Search for the cell housing the specified text and yield its [X, Y] center coordinate. 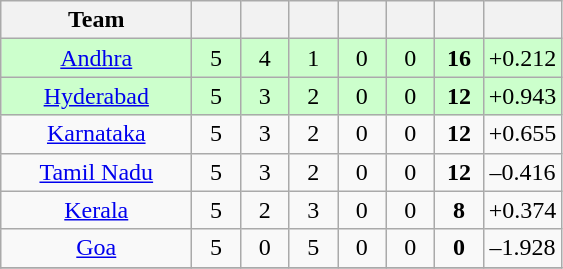
4 [264, 58]
1 [314, 58]
Hyderabad [96, 96]
Tamil Nadu [96, 172]
–1.928 [522, 248]
8 [460, 210]
–0.416 [522, 172]
+0.374 [522, 210]
16 [460, 58]
+0.212 [522, 58]
Goa [96, 248]
Andhra [96, 58]
+0.943 [522, 96]
Team [96, 20]
Kerala [96, 210]
+0.655 [522, 134]
Karnataka [96, 134]
